Detect which cell encompasses the target text, then output its [X, Y] center coordinate. 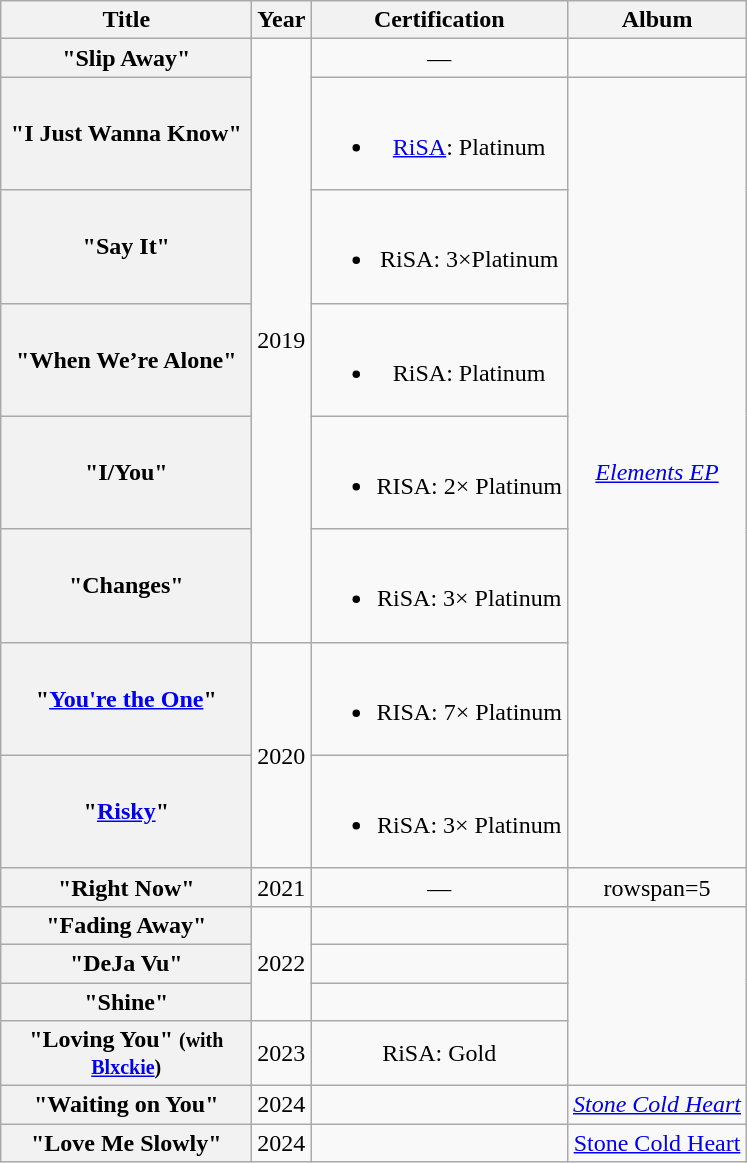
"DeJa Vu" [126, 963]
"Say It" [126, 246]
2020 [282, 755]
"Right Now" [126, 887]
rowspan=5 [656, 887]
"Love Me Slowly" [126, 1143]
RISA: 2× Platinum [440, 472]
Elements EP [656, 472]
"You're the One" [126, 698]
RiSA: Gold [440, 1054]
"Risky" [126, 812]
"Changes" [126, 586]
RiSA: 3×Platinum [440, 246]
Album [656, 20]
"Slip Away" [126, 58]
Year [282, 20]
"I Just Wanna Know" [126, 134]
RISA: 7× Platinum [440, 698]
Certification [440, 20]
"Waiting on You" [126, 1105]
"Fading Away" [126, 925]
Title [126, 20]
"Shine" [126, 1001]
2023 [282, 1054]
"When We’re Alone" [126, 360]
2022 [282, 963]
2019 [282, 340]
"I/You" [126, 472]
"Loving You" (with Blxckie) [126, 1054]
2021 [282, 887]
